Output the (x, y) coordinate of the center of the cell containing the given text.  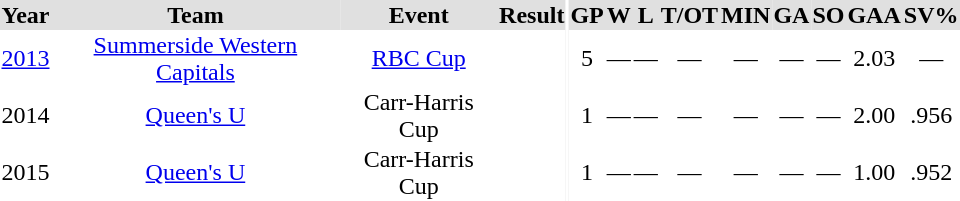
2.00 (874, 116)
.952 (931, 172)
T/OT (689, 15)
SO (828, 15)
RBC Cup (419, 58)
Event (419, 15)
Year (26, 15)
Team (196, 15)
MIN (746, 15)
SV% (931, 15)
GAA (874, 15)
Summerside Western Capitals (196, 58)
2014 (26, 116)
2.03 (874, 58)
GA (792, 15)
2015 (26, 172)
1.00 (874, 172)
W (618, 15)
5 (587, 58)
L (646, 15)
GP (587, 15)
2013 (26, 58)
Result (532, 15)
.956 (931, 116)
